Output the (X, Y) coordinate of the center of the cell containing the given text.  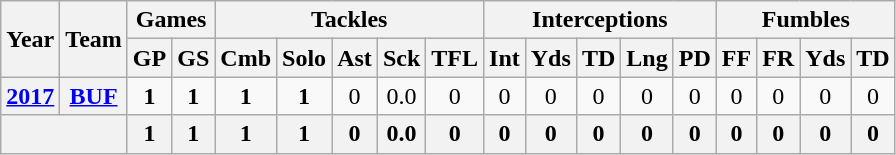
TFL (455, 58)
Games (170, 20)
Int (505, 58)
FF (736, 58)
PD (694, 58)
Fumbles (806, 20)
GS (194, 58)
GP (149, 58)
Solo (304, 58)
Sck (401, 58)
Tackles (350, 20)
2017 (30, 96)
Lng (647, 58)
BUF (94, 96)
Team (94, 39)
Cmb (246, 58)
Interceptions (600, 20)
Ast (355, 58)
Year (30, 39)
FR (778, 58)
